Pinpoint the cell where the given text exists, returning its (x, y) midpoint coordinate. 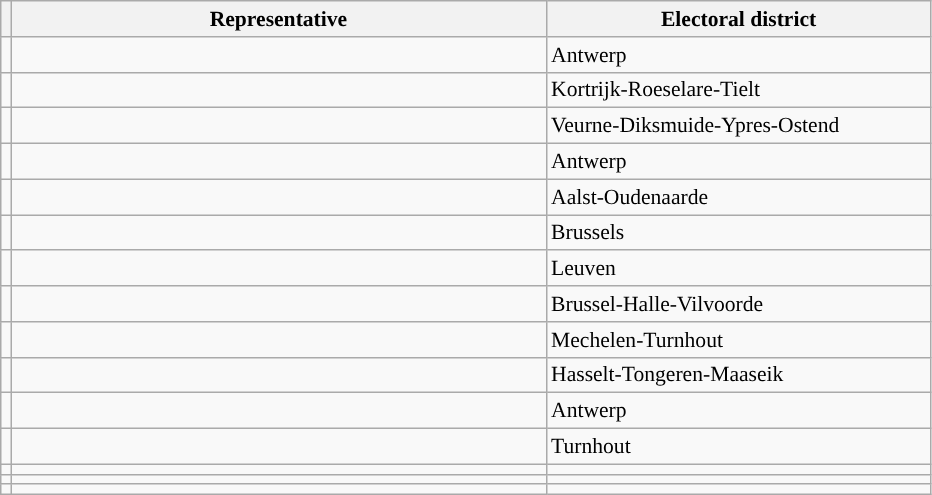
Electoral district (738, 19)
Mechelen-Turnhout (738, 340)
Brussels (738, 233)
Hasselt-Tongeren-Maaseik (738, 375)
Representative (278, 19)
Brussel-Halle-Vilvoorde (738, 304)
Turnhout (738, 447)
Aalst-Oudenaarde (738, 197)
Kortrijk-Roeselare-Tielt (738, 90)
Veurne-Diksmuide-Ypres-Ostend (738, 126)
Leuven (738, 269)
